From the cell containing the given text, extract its center point as (x, y) coordinate. 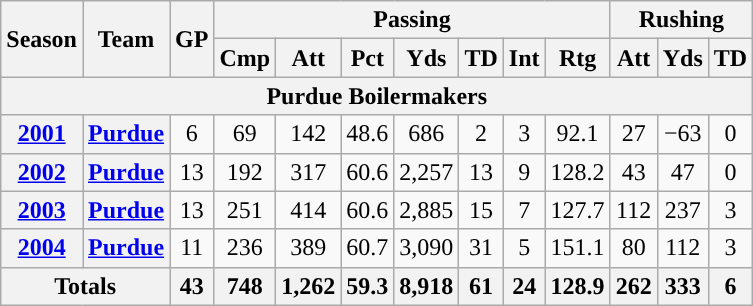
Season (42, 39)
48.6 (368, 134)
2004 (42, 248)
127.7 (578, 210)
2,257 (426, 172)
61 (481, 286)
59.3 (368, 286)
686 (426, 134)
Team (126, 39)
47 (682, 172)
2001 (42, 134)
142 (308, 134)
31 (481, 248)
69 (245, 134)
24 (524, 286)
5 (524, 248)
389 (308, 248)
92.1 (578, 134)
3,090 (426, 248)
2002 (42, 172)
Pct (368, 58)
−63 (682, 134)
Cmp (245, 58)
237 (682, 210)
8,918 (426, 286)
Passing (412, 20)
80 (634, 248)
2003 (42, 210)
414 (308, 210)
60.7 (368, 248)
27 (634, 134)
Rtg (578, 58)
2 (481, 134)
GP (192, 39)
Purdue Boilermakers (377, 96)
128.2 (578, 172)
Totals (86, 286)
262 (634, 286)
2,885 (426, 210)
317 (308, 172)
251 (245, 210)
15 (481, 210)
7 (524, 210)
9 (524, 172)
236 (245, 248)
Rushing (682, 20)
11 (192, 248)
Int (524, 58)
748 (245, 286)
1,262 (308, 286)
333 (682, 286)
128.9 (578, 286)
151.1 (578, 248)
192 (245, 172)
